Detect which cell encompasses the target text, then output its [X, Y] center coordinate. 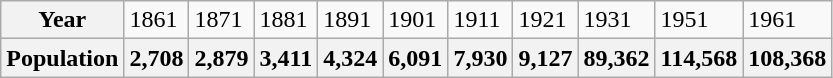
2,708 [156, 58]
89,362 [616, 58]
1901 [416, 20]
1881 [286, 20]
1861 [156, 20]
1921 [546, 20]
1891 [350, 20]
7,930 [480, 58]
6,091 [416, 58]
1871 [222, 20]
1911 [480, 20]
108,368 [788, 58]
Population [62, 58]
3,411 [286, 58]
Year [62, 20]
114,568 [699, 58]
2,879 [222, 58]
1931 [616, 20]
1961 [788, 20]
1951 [699, 20]
4,324 [350, 58]
9,127 [546, 58]
